Pinpoint the cell where the given text exists, returning its [x, y] midpoint coordinate. 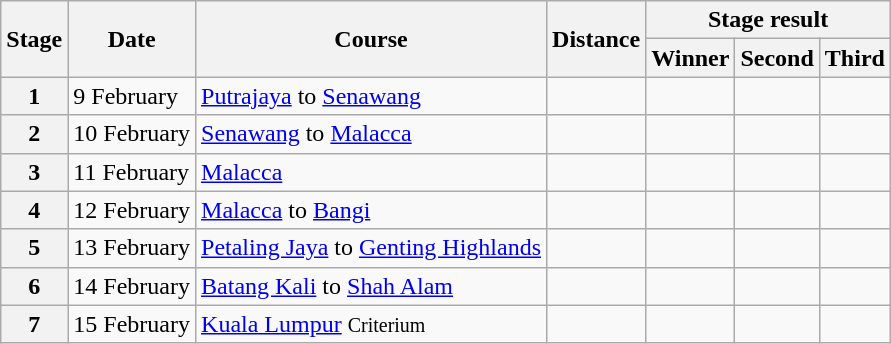
Distance [596, 39]
12 February [132, 210]
6 [34, 286]
Third [854, 58]
13 February [132, 248]
5 [34, 248]
Stage result [768, 20]
Stage [34, 39]
9 February [132, 96]
Malacca to Bangi [372, 210]
Winner [690, 58]
Second [777, 58]
Batang Kali to Shah Alam [372, 286]
Malacca [372, 172]
1 [34, 96]
3 [34, 172]
15 February [132, 324]
Kuala Lumpur Criterium [372, 324]
14 February [132, 286]
Senawang to Malacca [372, 134]
Putrajaya to Senawang [372, 96]
Course [372, 39]
2 [34, 134]
11 February [132, 172]
10 February [132, 134]
Date [132, 39]
Petaling Jaya to Genting Highlands [372, 248]
4 [34, 210]
7 [34, 324]
